Pinpoint the cell where the given text exists, returning its (x, y) midpoint coordinate. 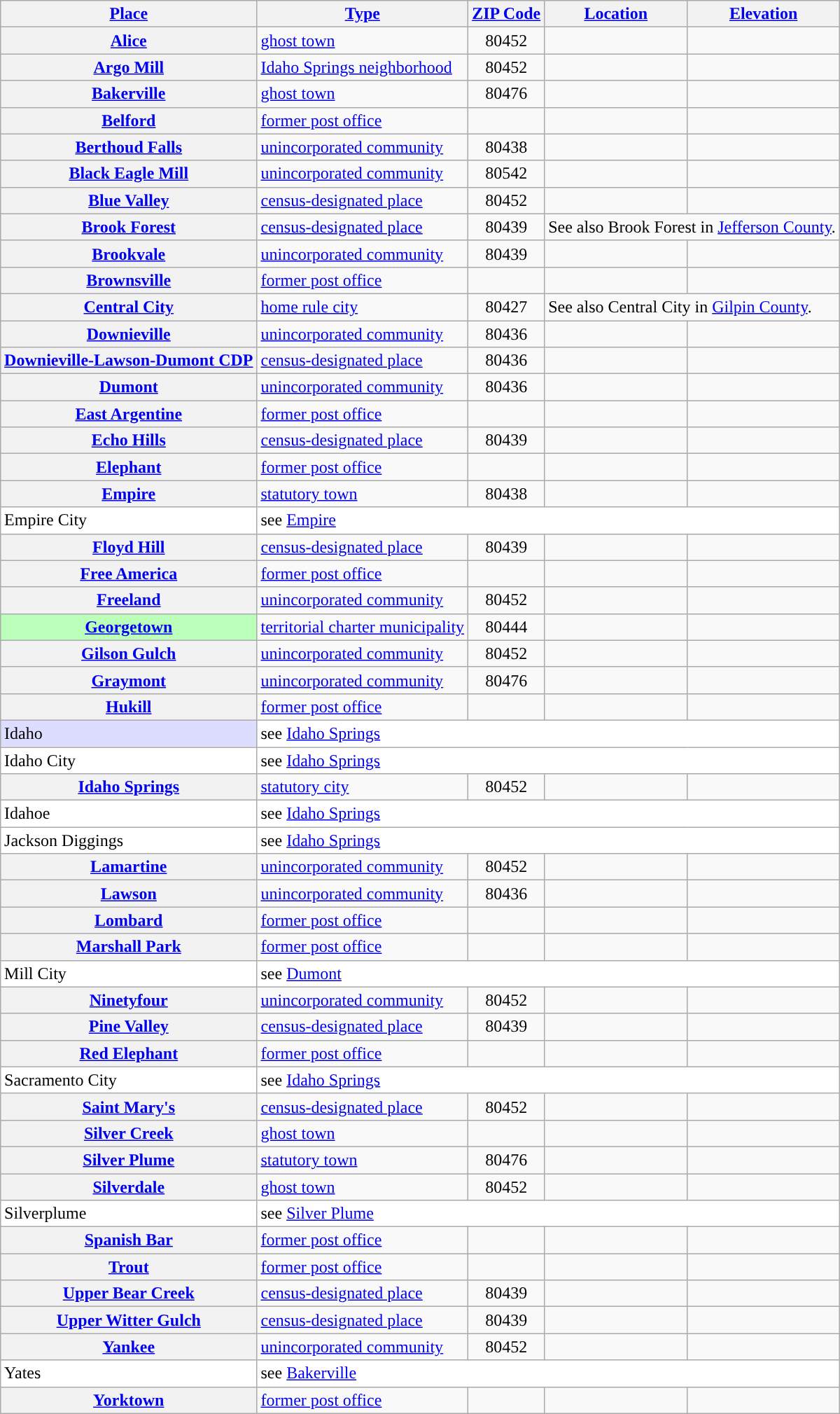
Pine Valley (129, 1027)
ZIP Code (507, 14)
Berthoud Falls (129, 147)
Trout (129, 1267)
Idaho City (129, 760)
Idaho Springs (129, 787)
Red Elephant (129, 1053)
see Silver Plume (548, 1214)
Jackson Diggings (129, 840)
home rule city (363, 307)
See also Central City in Gilpin County. (692, 307)
Freeland (129, 600)
80427 (507, 307)
Silver Plume (129, 1160)
Georgetown (129, 627)
Dumont (129, 387)
Lawson (129, 894)
Central City (129, 307)
Idaho (129, 733)
Empire City (129, 520)
Floyd Hill (129, 547)
statutory city (363, 787)
territorial charter municipality (363, 627)
Bakerville (129, 94)
Silver Creek (129, 1133)
80444 (507, 627)
Saint Mary's (129, 1107)
Spanish Bar (129, 1240)
Belford (129, 120)
Idahoe (129, 814)
Downieville-Lawson-Dumont CDP (129, 361)
Mill City (129, 973)
Yankee (129, 1347)
see Dumont (548, 973)
Graymont (129, 680)
Ninetyfour (129, 1000)
Brownsville (129, 280)
80542 (507, 174)
Silverplume (129, 1214)
Downieville (129, 334)
Argo Mill (129, 67)
Black Eagle Mill (129, 174)
East Argentine (129, 414)
Elevation (764, 14)
Gilson Gulch (129, 653)
Lamartine (129, 867)
See also Brook Forest in Jefferson County. (692, 227)
Sacramento City (129, 1080)
Hukill (129, 707)
see Bakerville (548, 1373)
Brookvale (129, 254)
Marshall Park (129, 947)
Elephant (129, 467)
see Empire (548, 520)
Type (363, 14)
Empire (129, 494)
Location (616, 14)
Alice (129, 41)
Brook Forest (129, 227)
Free America (129, 574)
Idaho Springs neighborhood (363, 67)
Lombard (129, 920)
Upper Witter Gulch (129, 1320)
Yates (129, 1373)
Echo Hills (129, 441)
Place (129, 14)
Blue Valley (129, 200)
Upper Bear Creek (129, 1294)
Silverdale (129, 1187)
Yorktown (129, 1400)
